Scan for the cell matching the given text and deliver its [X, Y] coordinate at center. 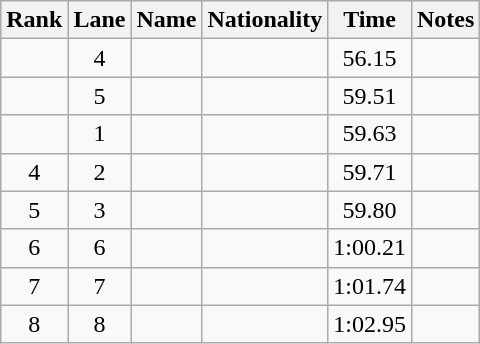
1:01.74 [370, 286]
Rank [34, 20]
59.51 [370, 96]
59.80 [370, 210]
59.63 [370, 134]
Time [370, 20]
Notes [445, 20]
1 [100, 134]
3 [100, 210]
1:02.95 [370, 324]
59.71 [370, 172]
Lane [100, 20]
1:00.21 [370, 248]
2 [100, 172]
Name [166, 20]
56.15 [370, 58]
Nationality [265, 20]
